Provide the [X, Y] coordinate of the cell's center where the given text is located.  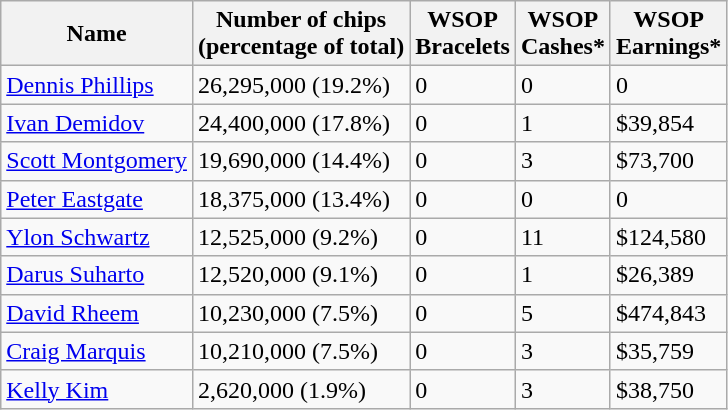
5 [562, 313]
Number of chips(percentage of total) [300, 34]
David Rheem [97, 313]
Name [97, 34]
$124,580 [668, 237]
$73,700 [668, 161]
10,210,000 (7.5%) [300, 351]
Kelly Kim [97, 389]
WSOPEarnings* [668, 34]
11 [562, 237]
26,295,000 (19.2%) [300, 85]
WSOPBracelets [463, 34]
18,375,000 (13.4%) [300, 199]
Darus Suharto [97, 275]
Ylon Schwartz [97, 237]
$474,843 [668, 313]
$39,854 [668, 123]
Dennis Phillips [97, 85]
Ivan Demidov [97, 123]
2,620,000 (1.9%) [300, 389]
19,690,000 (14.4%) [300, 161]
12,525,000 (9.2%) [300, 237]
WSOPCashes* [562, 34]
$26,389 [668, 275]
$35,759 [668, 351]
10,230,000 (7.5%) [300, 313]
Scott Montgomery [97, 161]
24,400,000 (17.8%) [300, 123]
12,520,000 (9.1%) [300, 275]
$38,750 [668, 389]
Peter Eastgate [97, 199]
Craig Marquis [97, 351]
